For the text-containing cell, return its midpoint in (x, y) coordinate format. 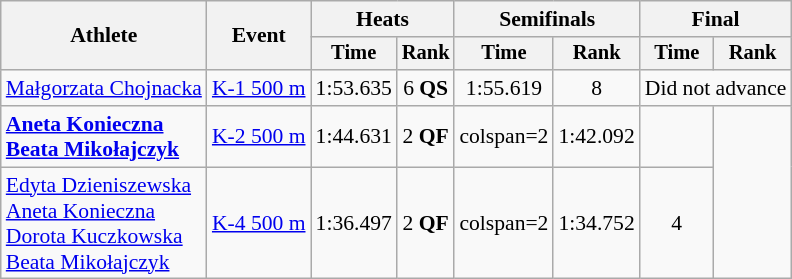
Semifinals (546, 19)
Małgorzata Chojnacka (104, 88)
Did not advance (716, 88)
K-2 500 m (259, 136)
1:53.635 (354, 88)
Final (716, 19)
1:42.092 (596, 136)
8 (596, 88)
1:36.497 (354, 223)
Athlete (104, 36)
1:55.619 (504, 88)
1:34.752 (596, 223)
Event (259, 36)
4 (677, 223)
K-1 500 m (259, 88)
Heats (383, 19)
K-4 500 m (259, 223)
Edyta DzieniszewskaAneta KoniecznaDorota KuczkowskaBeata Mikołajczyk (104, 223)
6 QS (426, 88)
1:44.631 (354, 136)
Aneta KoniecznaBeata Mikołajczyk (104, 136)
